Find where the given text appears and provide that cell's center as (x, y) coordinate. 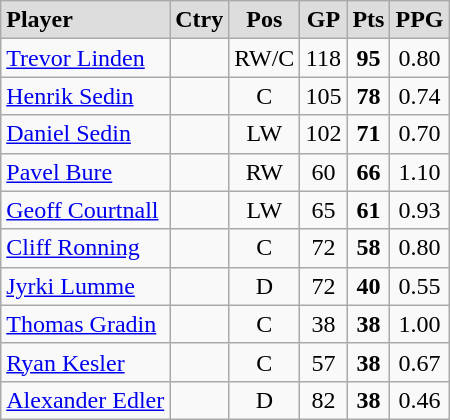
0.55 (420, 286)
RW/C (264, 58)
66 (368, 172)
58 (368, 248)
Alexander Edler (86, 400)
1.10 (420, 172)
Thomas Gradin (86, 324)
0.46 (420, 400)
Trevor Linden (86, 58)
78 (368, 96)
Ctry (200, 20)
Geoff Courtnall (86, 210)
Pts (368, 20)
0.67 (420, 362)
Jyrki Lumme (86, 286)
Pos (264, 20)
GP (324, 20)
95 (368, 58)
0.93 (420, 210)
82 (324, 400)
118 (324, 58)
57 (324, 362)
105 (324, 96)
71 (368, 134)
PPG (420, 20)
Ryan Kesler (86, 362)
Daniel Sedin (86, 134)
RW (264, 172)
0.74 (420, 96)
Player (86, 20)
61 (368, 210)
102 (324, 134)
40 (368, 286)
Henrik Sedin (86, 96)
1.00 (420, 324)
Pavel Bure (86, 172)
60 (324, 172)
0.70 (420, 134)
Cliff Ronning (86, 248)
65 (324, 210)
